Scan for the cell matching the given text and deliver its (x, y) coordinate at center. 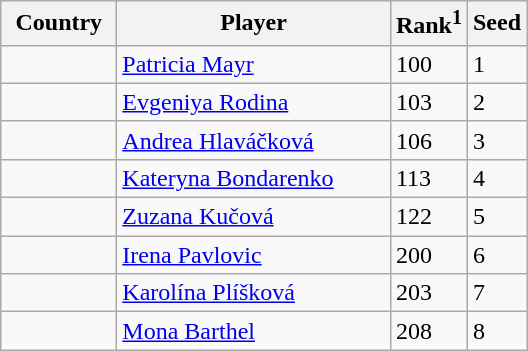
203 (428, 293)
Zuzana Kučová (254, 217)
5 (496, 217)
Evgeniya Rodina (254, 102)
4 (496, 178)
2 (496, 102)
200 (428, 255)
100 (428, 64)
1 (496, 64)
8 (496, 331)
6 (496, 255)
113 (428, 178)
Kateryna Bondarenko (254, 178)
Andrea Hlaváčková (254, 140)
Irena Pavlovic (254, 255)
122 (428, 217)
Player (254, 24)
106 (428, 140)
Mona Barthel (254, 331)
Country (59, 24)
Karolína Plíšková (254, 293)
7 (496, 293)
Seed (496, 24)
208 (428, 331)
103 (428, 102)
3 (496, 140)
Rank1 (428, 24)
Patricia Mayr (254, 64)
